Locate the cell with the specified text and output its [X, Y] center coordinate. 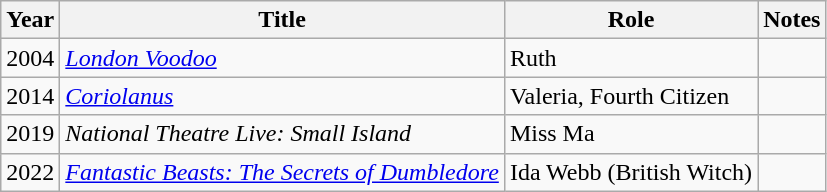
Ida Webb (British Witch) [630, 172]
National Theatre Live: Small Island [282, 134]
2022 [30, 172]
2004 [30, 58]
Notes [792, 20]
Fantastic Beasts: The Secrets of Dumbledore [282, 172]
2014 [30, 96]
Ruth [630, 58]
Year [30, 20]
2019 [30, 134]
Role [630, 20]
Title [282, 20]
Coriolanus [282, 96]
Valeria, Fourth Citizen [630, 96]
Miss Ma [630, 134]
London Voodoo [282, 58]
